For the text-containing cell, return its midpoint in (X, Y) coordinate format. 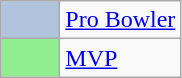
MVP (120, 58)
Pro Bowler (120, 20)
